Return the (X, Y) coordinate for the center point of the cell that contains the specified text.  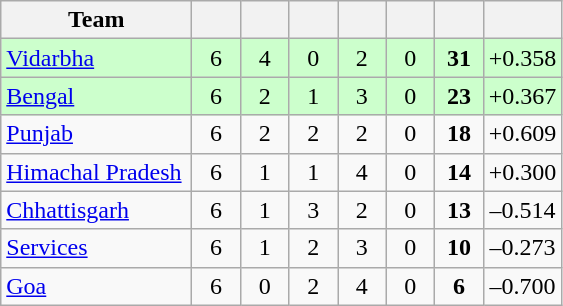
+0.609 (522, 134)
Team (96, 20)
Punjab (96, 134)
Vidarbha (96, 58)
31 (460, 58)
–0.273 (522, 248)
+0.358 (522, 58)
23 (460, 96)
10 (460, 248)
–0.514 (522, 210)
18 (460, 134)
13 (460, 210)
Goa (96, 286)
Himachal Pradesh (96, 172)
–0.700 (522, 286)
+0.300 (522, 172)
Bengal (96, 96)
Chhattisgarh (96, 210)
14 (460, 172)
+0.367 (522, 96)
Services (96, 248)
